Extract the (x, y) coordinate from the center of the cell holding the provided text.  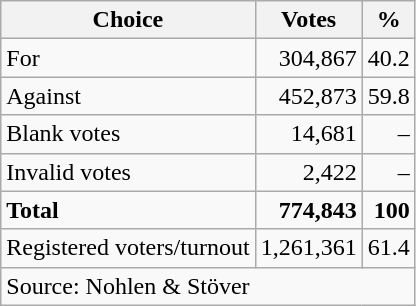
100 (388, 210)
% (388, 20)
Invalid votes (128, 172)
Against (128, 96)
2,422 (308, 172)
14,681 (308, 134)
Choice (128, 20)
774,843 (308, 210)
1,261,361 (308, 248)
40.2 (388, 58)
452,873 (308, 96)
Registered voters/turnout (128, 248)
61.4 (388, 248)
Total (128, 210)
59.8 (388, 96)
Source: Nohlen & Stöver (208, 286)
For (128, 58)
304,867 (308, 58)
Blank votes (128, 134)
Votes (308, 20)
